Determine the (X, Y) coordinate at the center of the cell enclosing the given text.  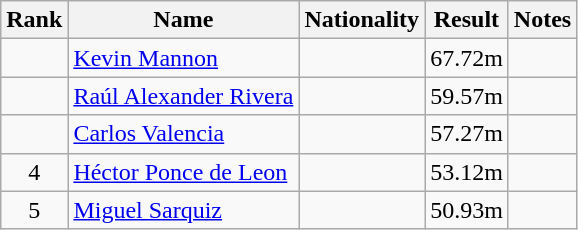
Miguel Sarquiz (184, 210)
59.57m (467, 96)
Carlos Valencia (184, 134)
5 (34, 210)
Héctor Ponce de Leon (184, 172)
67.72m (467, 58)
Rank (34, 20)
4 (34, 172)
Name (184, 20)
57.27m (467, 134)
50.93m (467, 210)
53.12m (467, 172)
Result (467, 20)
Kevin Mannon (184, 58)
Nationality (362, 20)
Notes (542, 20)
Raúl Alexander Rivera (184, 96)
